Capture the cell that displays the provided text and extract its [x, y] central coordinate. 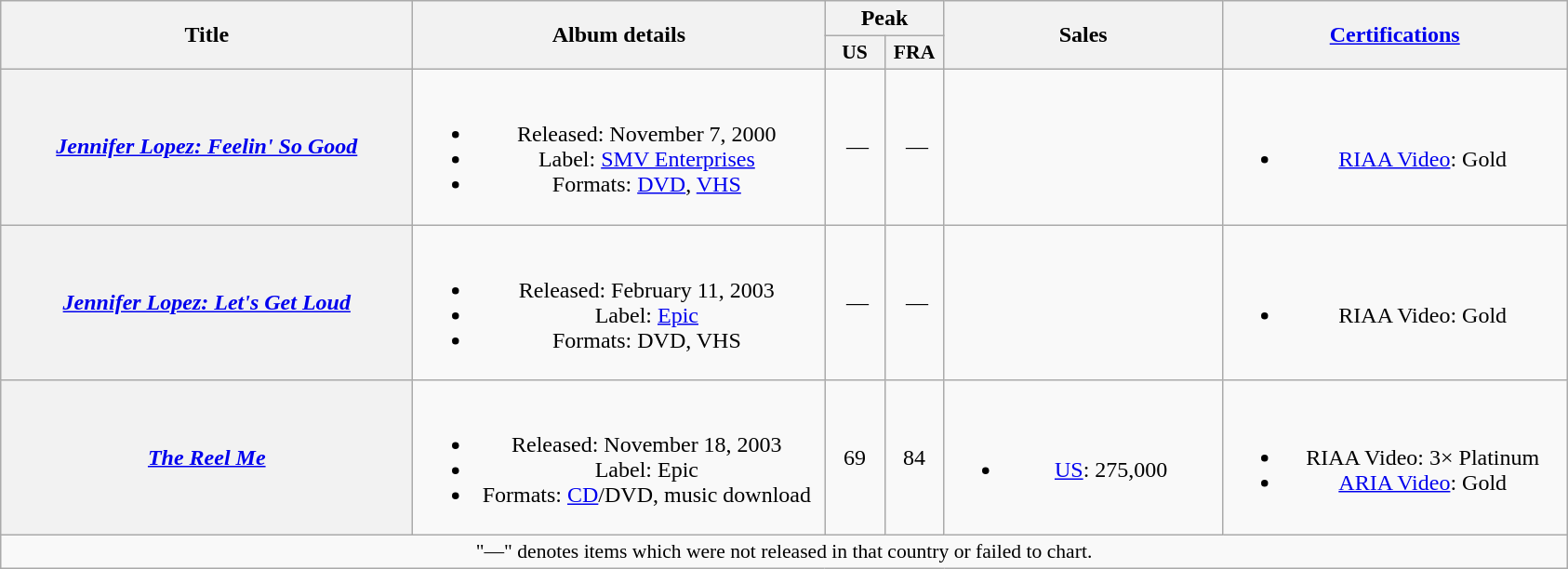
84 [914, 457]
Released: February 11, 2003Label: EpicFormats: DVD, VHS [619, 303]
Sales [1083, 35]
RIAA Video: 3× PlatinumARIA Video: Gold [1395, 457]
Released: November 7, 2000Label: SMV EnterprisesFormats: DVD, VHS [619, 147]
Released: November 18, 2003Label: EpicFormats: CD/DVD, music download [619, 457]
Title [206, 35]
The Reel Me [206, 457]
Peak [884, 19]
Jennifer Lopez: Feelin' So Good [206, 147]
Jennifer Lopez: Let's Get Loud [206, 303]
69 [855, 457]
US: 275,000 [1083, 457]
Certifications [1395, 35]
FRA [914, 53]
US [855, 53]
Album details [619, 35]
"—" denotes items which were not released in that country or failed to chart. [784, 552]
